Identify which cell holds the provided text, then report its (x, y) central coordinate. 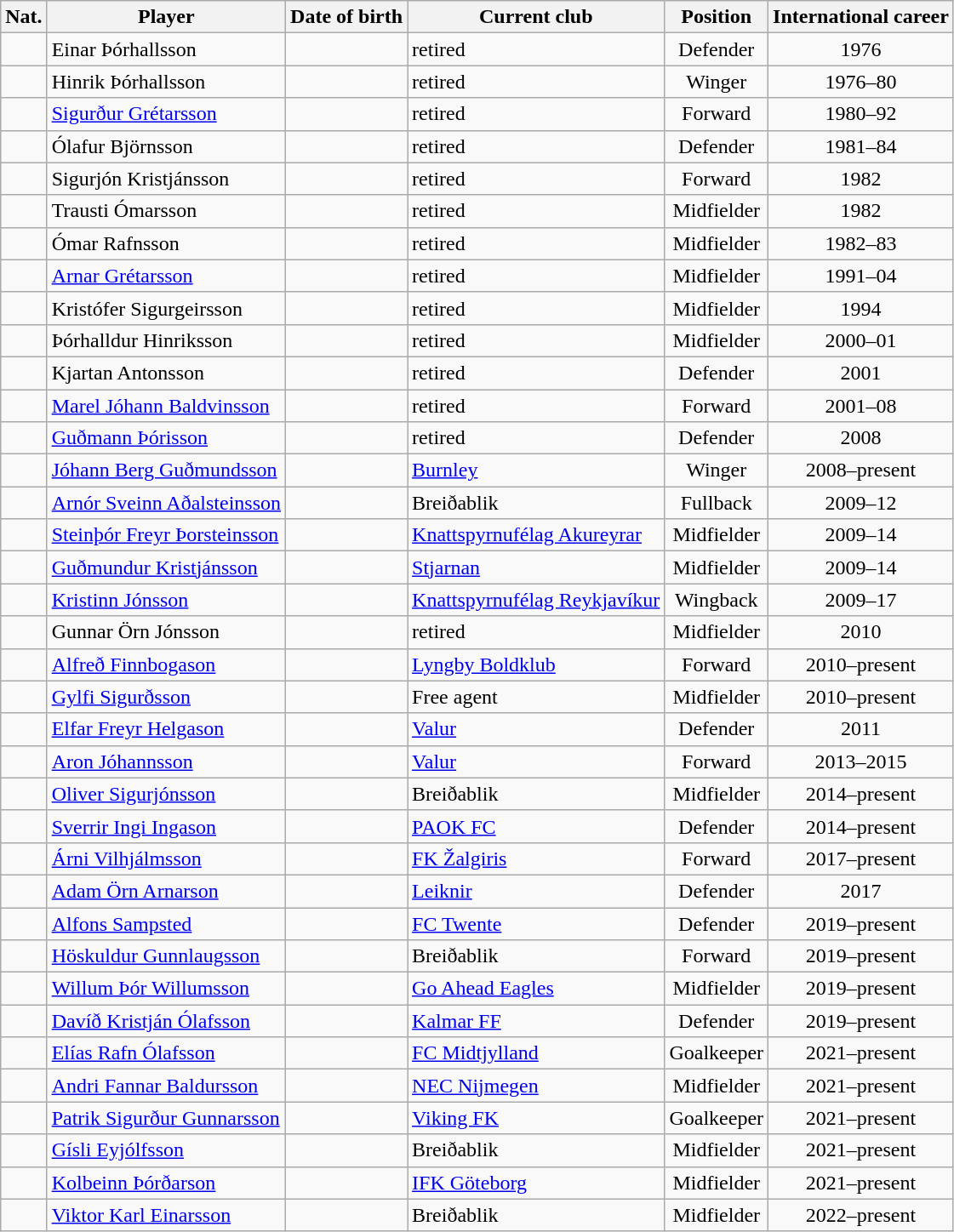
2001–08 (861, 406)
Elías Rafn Ólafsson (166, 1053)
Kristinn Jónsson (166, 600)
1982–83 (861, 243)
Player (166, 17)
Trausti Ómarsson (166, 211)
FC Twente (536, 923)
Burnley (536, 471)
Guðmann Þórisson (166, 438)
2009–12 (861, 503)
Gunnar Örn Jónsson (166, 632)
Höskuldur Gunnlaugsson (166, 956)
1976–80 (861, 82)
Alfreð Finnbogason (166, 664)
Arnar Grétarsson (166, 276)
Wingback (717, 600)
2000–01 (861, 340)
Kolbeinn Þórðarson (166, 1183)
Viktor Karl Einarsson (166, 1215)
International career (861, 17)
2022–present (861, 1215)
Kjartan Antonsson (166, 373)
Viking FK (536, 1118)
Sverrir Ingi Ingason (166, 826)
2001 (861, 373)
Aron Jóhannsson (166, 761)
Free agent (536, 697)
Kristófer Sigurgeirsson (166, 308)
Marel Jóhann Baldvinsson (166, 406)
Leiknir (536, 891)
Nat. (24, 17)
Sigurður Grétarsson (166, 114)
Davíð Kristján Ólafsson (166, 1021)
2009–17 (861, 600)
Fullback (717, 503)
Þórhalldur Hinriksson (166, 340)
1976 (861, 49)
FK Žalgiris (536, 858)
2017–present (861, 858)
2008 (861, 438)
Elfar Freyr Helgason (166, 729)
Date of birth (347, 17)
Guðmundur Kristjánsson (166, 568)
Sigurjón Kristjánsson (166, 179)
1980–92 (861, 114)
Knattspyrnufélag Reykjavíkur (536, 600)
2013–2015 (861, 761)
2010 (861, 632)
Árni Vilhjálmsson (166, 858)
Andri Fannar Baldursson (166, 1086)
2008–present (861, 471)
Adam Örn Arnarson (166, 891)
1981–84 (861, 146)
Jóhann Berg Guðmundsson (166, 471)
Steinþór Freyr Þorsteinsson (166, 535)
Knattspyrnufélag Akureyrar (536, 535)
Stjarnan (536, 568)
IFK Göteborg (536, 1183)
Patrik Sigurður Gunnarsson (166, 1118)
NEC Nijmegen (536, 1086)
Oliver Sigurjónsson (166, 794)
2011 (861, 729)
Current club (536, 17)
Go Ahead Eagles (536, 989)
Kalmar FF (536, 1021)
PAOK FC (536, 826)
Hinrik Þórhallsson (166, 82)
1994 (861, 308)
2017 (861, 891)
Gísli Eyjólfsson (166, 1150)
Lyngby Boldklub (536, 664)
Position (717, 17)
Ólafur Björnsson (166, 146)
Ómar Rafnsson (166, 243)
Einar Þórhallsson (166, 49)
Alfons Sampsted (166, 923)
FC Midtjylland (536, 1053)
Willum Þór Willumsson (166, 989)
1991–04 (861, 276)
Gylfi Sigurðsson (166, 697)
Arnór Sveinn Aðalsteinsson (166, 503)
